Find where the given text appears and provide that cell's center as (X, Y) coordinate. 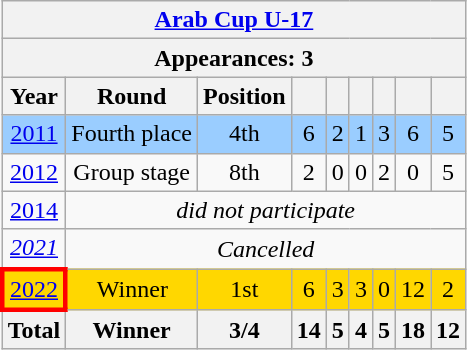
4th (244, 134)
Position (244, 96)
Arab Cup U-17 (234, 20)
Cancelled (266, 249)
2012 (34, 172)
1st (244, 290)
did not participate (266, 210)
2014 (34, 210)
2021 (34, 249)
8th (244, 172)
1 (360, 134)
Group stage (132, 172)
3/4 (244, 330)
2022 (34, 290)
Year (34, 96)
4 (360, 330)
14 (308, 330)
Appearances: 3 (234, 58)
Total (34, 330)
Fourth place (132, 134)
18 (412, 330)
Round (132, 96)
2011 (34, 134)
